Detect which cell encompasses the target text, then output its (x, y) center coordinate. 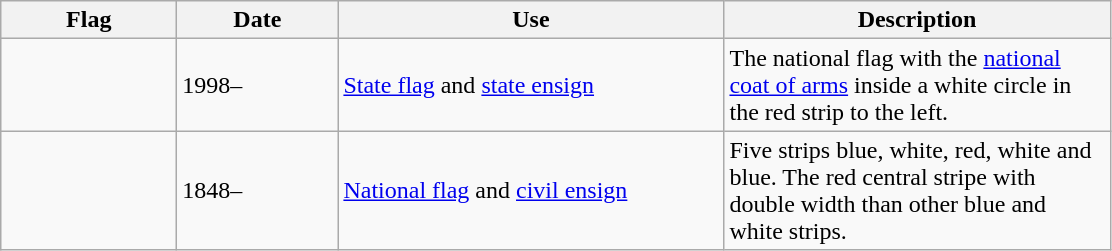
Date (258, 20)
Description (917, 20)
The national flag with the national coat of arms inside a white circle in the red strip to the left. (917, 85)
1848– (258, 190)
National flag and civil ensign (531, 190)
Use (531, 20)
State flag and state ensign (531, 85)
Flag (89, 20)
1998– (258, 85)
Five strips blue, white, red, white and blue. The red central stripe with double width than other blue and white strips. (917, 190)
